For the text-containing cell, return its midpoint in (x, y) coordinate format. 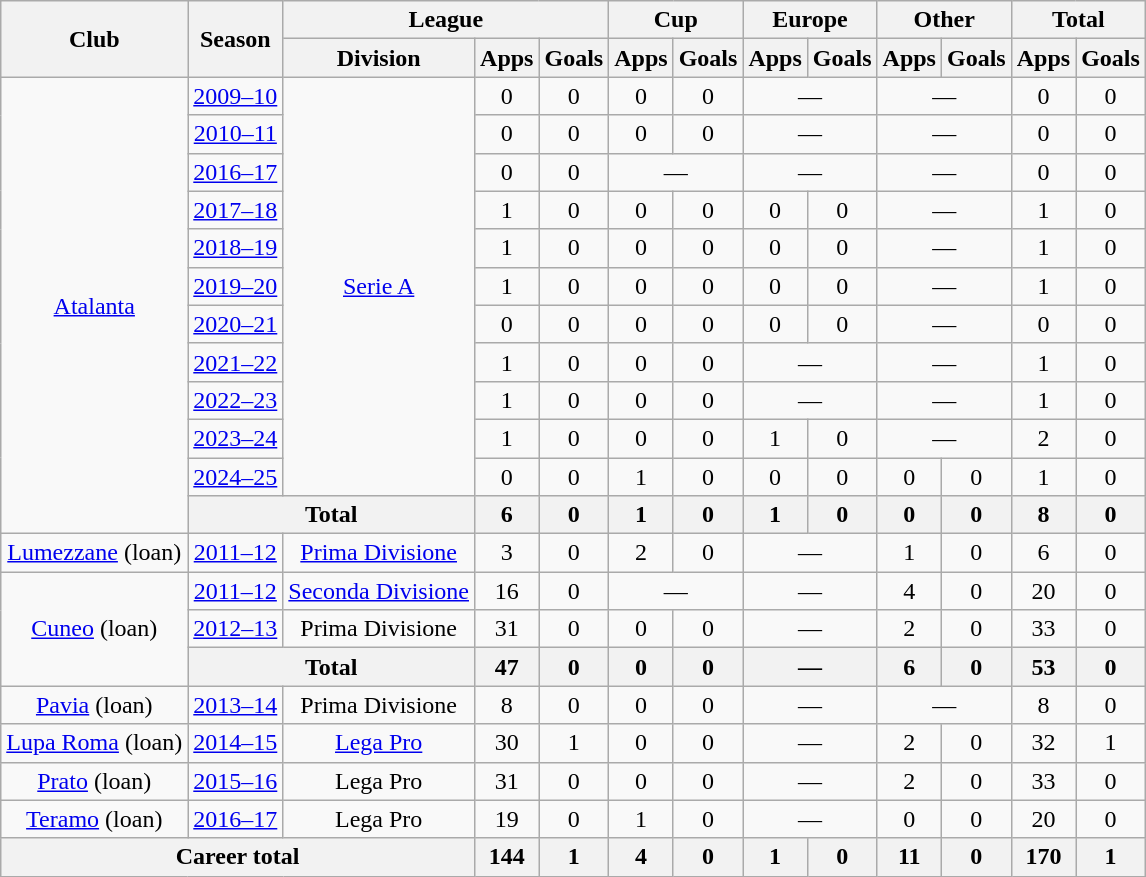
53 (1043, 667)
Lupa Roma (loan) (94, 743)
2013–14 (236, 705)
Serie A (379, 286)
2018–19 (236, 248)
144 (507, 857)
30 (507, 743)
Seconda Divisione (379, 591)
16 (507, 591)
Club (94, 39)
Prato (loan) (94, 781)
3 (507, 553)
32 (1043, 743)
Europe (810, 20)
2010–11 (236, 134)
2020–21 (236, 324)
Other (944, 20)
Lumezzane (loan) (94, 553)
Season (236, 39)
47 (507, 667)
Atalanta (94, 306)
2019–20 (236, 286)
Division (379, 58)
170 (1043, 857)
19 (507, 819)
2024–25 (236, 477)
2023–24 (236, 438)
League (446, 20)
Career total (238, 857)
Pavia (loan) (94, 705)
2012–13 (236, 629)
2009–10 (236, 96)
Teramo (loan) (94, 819)
2015–16 (236, 781)
11 (909, 857)
2017–18 (236, 210)
2022–23 (236, 400)
2021–22 (236, 362)
2014–15 (236, 743)
Cup (676, 20)
Cuneo (loan) (94, 629)
